Scan for the cell matching the given text and deliver its (X, Y) coordinate at center. 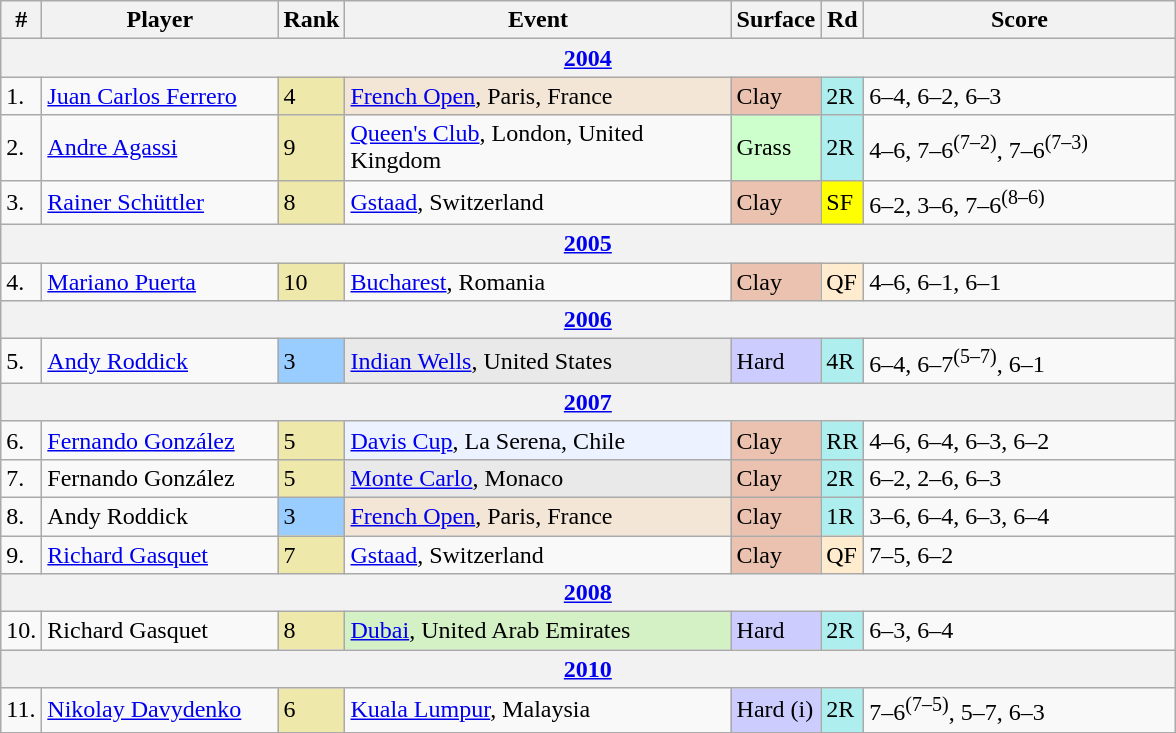
Score (1020, 20)
7–5, 6–2 (1020, 555)
Andre Agassi (160, 148)
2007 (588, 402)
Rainer Schüttler (160, 202)
# (22, 20)
9 (312, 148)
1R (842, 516)
6–3, 6–4 (1020, 631)
SF (842, 202)
Queen's Club, London, United Kingdom (538, 148)
Bucharest, Romania (538, 282)
Rd (842, 20)
Davis Cup, La Serena, Chile (538, 440)
RR (842, 440)
1. (22, 96)
2. (22, 148)
4–6, 7–6(7–2), 7–6(7–3) (1020, 148)
Kuala Lumpur, Malaysia (538, 710)
Rank (312, 20)
3–6, 6–4, 6–3, 6–4 (1020, 516)
6–2, 2–6, 6–3 (1020, 478)
6 (312, 710)
Surface (776, 20)
2006 (588, 320)
9. (22, 555)
11. (22, 710)
4–6, 6–4, 6–3, 6–2 (1020, 440)
4. (22, 282)
6. (22, 440)
Nikolay Davydenko (160, 710)
2008 (588, 593)
3. (22, 202)
7–6(7–5), 5–7, 6–3 (1020, 710)
6–2, 3–6, 7–6(8–6) (1020, 202)
2005 (588, 244)
8. (22, 516)
Hard (i) (776, 710)
6–4, 6–2, 6–3 (1020, 96)
2010 (588, 669)
Player (160, 20)
10 (312, 282)
5. (22, 362)
Monte Carlo, Monaco (538, 478)
7 (312, 555)
2004 (588, 58)
6–4, 6–7(5–7), 6–1 (1020, 362)
Indian Wells, United States (538, 362)
Dubai, United Arab Emirates (538, 631)
4R (842, 362)
7. (22, 478)
Juan Carlos Ferrero (160, 96)
4–6, 6–1, 6–1 (1020, 282)
Event (538, 20)
4 (312, 96)
Grass (776, 148)
Mariano Puerta (160, 282)
10. (22, 631)
